Provide the [x, y] coordinate of the cell's center where the given text is located.  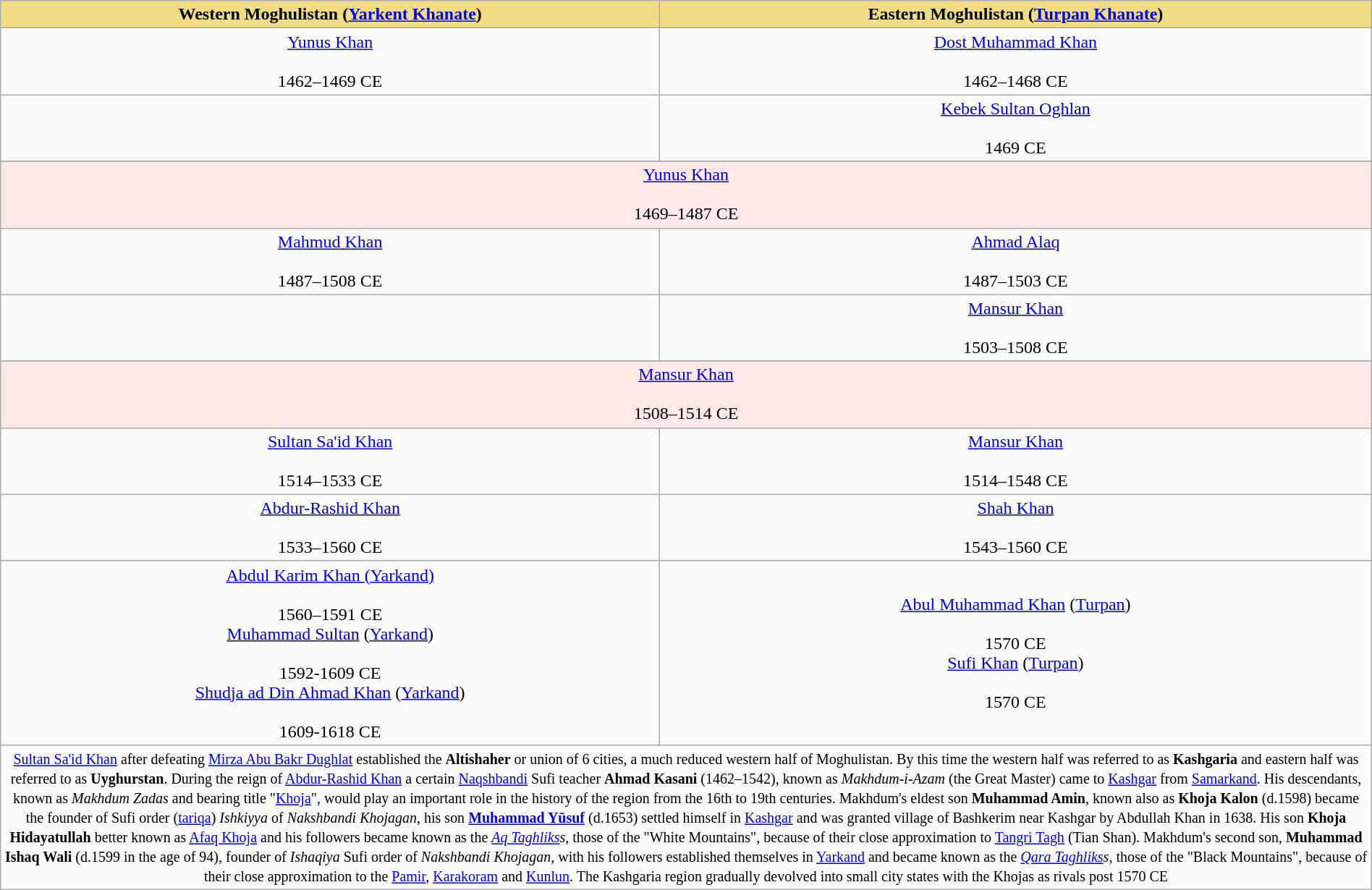
Kebek Sultan Oghlan 1469 CE [1016, 128]
Dost Muhammad Khan 1462–1468 CE [1016, 62]
Mahmud Khan 1487–1508 CE [330, 261]
Sultan Sa'id Khan 1514–1533 CE [330, 461]
Ahmad Alaq 1487–1503 CE [1016, 261]
Shah Khan 1543–1560 CE [1016, 527]
Abul Muhammad Khan (Turpan) 1570 CE Sufi Khan (Turpan) 1570 CE [1016, 653]
Western Moghulistan (Yarkent Khanate) [330, 14]
Yunus Khan 1469–1487 CE [686, 195]
Mansur Khan 1514–1548 CE [1016, 461]
Mansur Khan 1508–1514 CE [686, 394]
Mansur Khan 1503–1508 CE [1016, 328]
Eastern Moghulistan (Turpan Khanate) [1016, 14]
Yunus Khan1462–1469 CE [330, 62]
Abdul Karim Khan (Yarkand) 1560–1591 CE Muhammad Sultan (Yarkand) 1592-1609 CE Shudja ad Din Ahmad Khan (Yarkand) 1609-1618 CE [330, 653]
Abdur-Rashid Khan 1533–1560 CE [330, 527]
